Scan for the cell matching the given text and deliver its [x, y] coordinate at center. 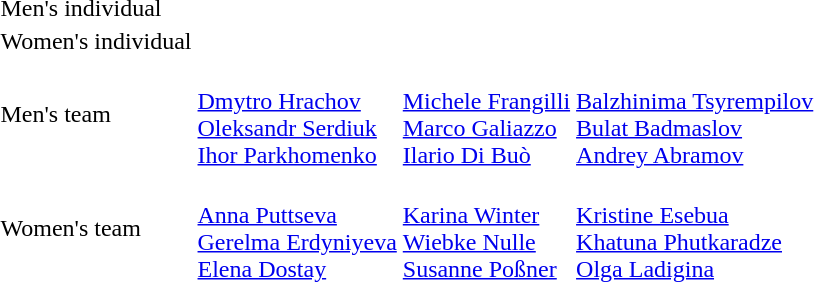
Dmytro HrachovOleksandr SerdiukIhor Parkhomenko [297, 114]
Michele FrangilliMarco GaliazzoIlario Di Buò [486, 114]
